Locate the cell with the specified text and output its (x, y) center coordinate. 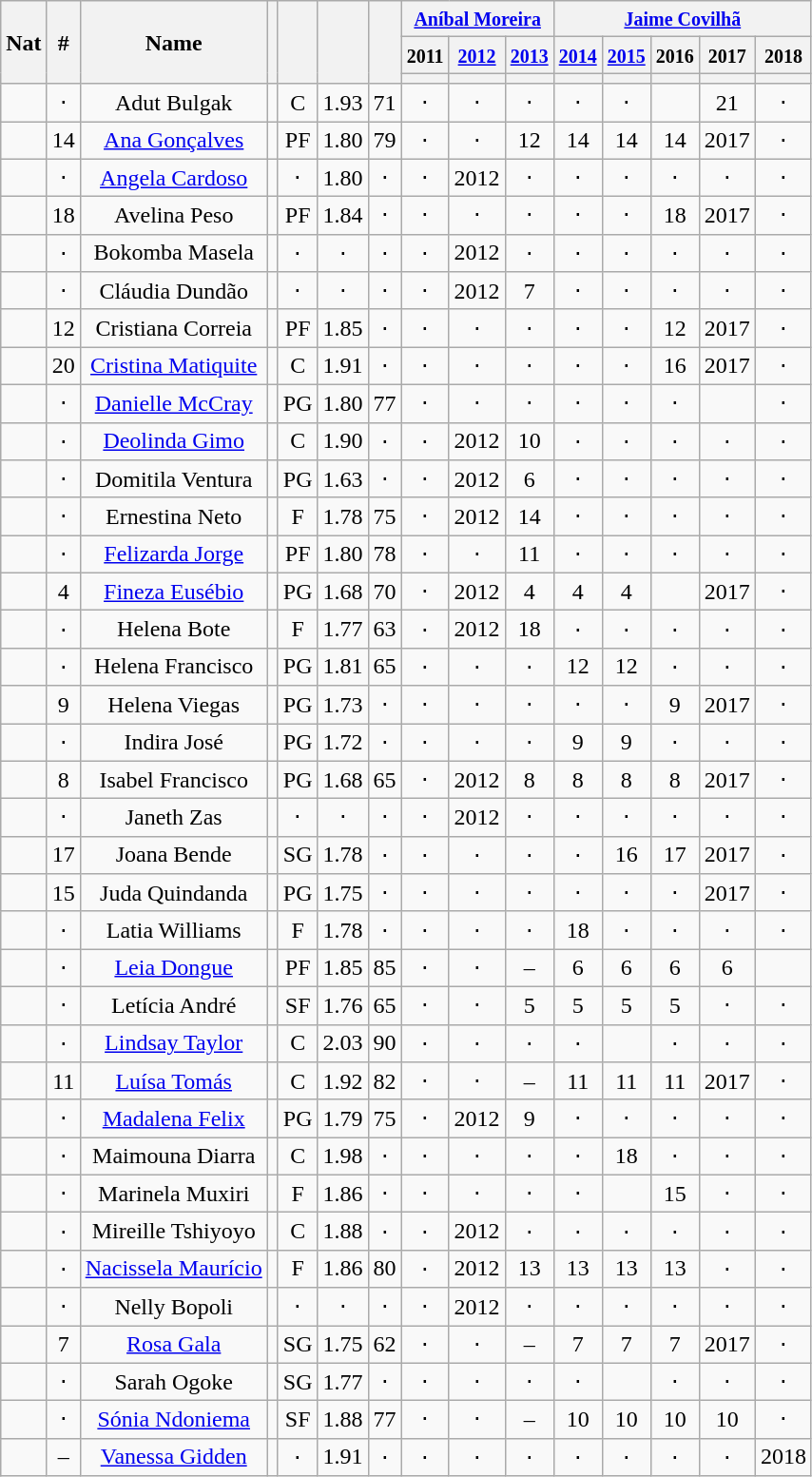
Janeth Zas (173, 818)
20 (63, 366)
Helena Francisco (173, 667)
1.73 (342, 705)
Nelly Bopoli (173, 1307)
80 (384, 1269)
21 (726, 103)
Fineza Eusébio (173, 592)
Rosa Gala (173, 1345)
Angela Cardoso (173, 178)
Jaime Covilhã (683, 19)
# (63, 42)
79 (384, 141)
2013 (529, 55)
Isabel Francisco (173, 780)
Sarah Ogoke (173, 1382)
1.98 (342, 1156)
Helena Viegas (173, 705)
1.81 (342, 667)
2016 (675, 55)
1.90 (342, 441)
Marinela Muxiri (173, 1194)
Helena Bote (173, 630)
1.63 (342, 479)
Maimouna Diarra (173, 1156)
Sónia Ndoniema (173, 1420)
Juda Quindanda (173, 893)
Danielle McCray (173, 403)
Avelina Peso (173, 216)
Deolinda Gimo (173, 441)
Latia Williams (173, 930)
70 (384, 592)
Luísa Tomás (173, 1081)
Domitila Ventura (173, 479)
62 (384, 1345)
85 (384, 968)
2.03 (342, 1043)
1.76 (342, 1005)
78 (384, 554)
Cristiana Correia (173, 328)
1.93 (342, 103)
Nacissela Maurício (173, 1269)
Name (173, 42)
Letícia André (173, 1005)
1.84 (342, 216)
82 (384, 1081)
1.92 (342, 1081)
71 (384, 103)
Mireille Tshiyoyo (173, 1232)
Nat (24, 42)
Bokomba Masela (173, 253)
Indira José (173, 742)
Ernestina Neto (173, 516)
Cláudia Dundão (173, 291)
Vanessa Gidden (173, 1457)
1.79 (342, 1118)
2011 (425, 55)
Aníbal Moreira (477, 19)
Lindsay Taylor (173, 1043)
Adut Bulgak (173, 103)
2015 (626, 55)
90 (384, 1043)
Ana Gonçalves (173, 141)
Cristina Matiquite (173, 366)
Felizarda Jorge (173, 554)
Madalena Felix (173, 1118)
Joana Bende (173, 855)
1.72 (342, 742)
Leia Dongue (173, 968)
63 (384, 630)
2014 (578, 55)
